Locate the cell with the specified text and output its (X, Y) center coordinate. 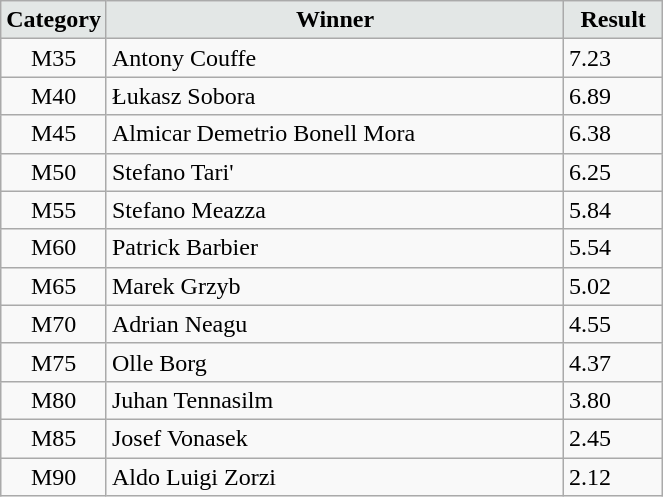
M45 (54, 134)
Adrian Neagu (334, 324)
M70 (54, 324)
M55 (54, 210)
M35 (54, 58)
Almicar Demetrio Bonell Mora (334, 134)
Patrick Barbier (334, 248)
Stefano Tari' (334, 172)
Result (614, 20)
6.38 (614, 134)
M75 (54, 362)
Antony Couffe (334, 58)
Stefano Meazza (334, 210)
2.45 (614, 438)
Winner (334, 20)
4.37 (614, 362)
Olle Borg (334, 362)
Aldo Luigi Zorzi (334, 477)
M85 (54, 438)
7.23 (614, 58)
4.55 (614, 324)
M60 (54, 248)
Łukasz Sobora (334, 96)
Marek Grzyb (334, 286)
6.25 (614, 172)
Juhan Tennasilm (334, 400)
5.54 (614, 248)
M65 (54, 286)
5.02 (614, 286)
M40 (54, 96)
Josef Vonasek (334, 438)
M50 (54, 172)
6.89 (614, 96)
M80 (54, 400)
2.12 (614, 477)
5.84 (614, 210)
Category (54, 20)
M90 (54, 477)
3.80 (614, 400)
